Search for the cell housing the specified text and yield its (x, y) center coordinate. 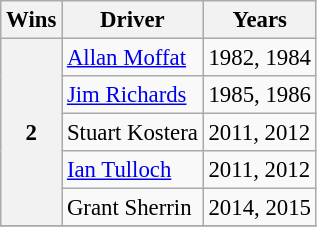
Grant Sherrin (133, 208)
Wins (32, 20)
Jim Richards (133, 95)
2014, 2015 (260, 208)
Years (260, 20)
2 (32, 133)
Ian Tulloch (133, 170)
Driver (133, 20)
1985, 1986 (260, 95)
Stuart Kostera (133, 133)
Allan Moffat (133, 58)
1982, 1984 (260, 58)
